Extract the [x, y] coordinate from the center of the cell holding the provided text.  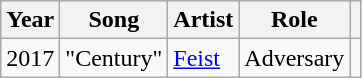
Artist [204, 20]
"Century" [114, 58]
Feist [204, 58]
Song [114, 20]
Year [30, 20]
Adversary [294, 58]
Role [294, 20]
2017 [30, 58]
